Detect which cell encompasses the target text, then output its [x, y] center coordinate. 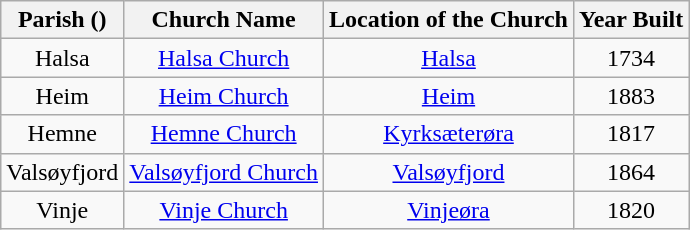
1820 [630, 210]
1864 [630, 172]
1817 [630, 134]
Valsøyfjord Church [224, 172]
Location of the Church [449, 20]
Hemne Church [224, 134]
Parish () [62, 20]
Vinje [62, 210]
Year Built [630, 20]
Heim Church [224, 96]
Hemne [62, 134]
1883 [630, 96]
Vinje Church [224, 210]
Church Name [224, 20]
Vinjeøra [449, 210]
Halsa Church [224, 58]
1734 [630, 58]
Kyrksæterøra [449, 134]
